Capture the cell that displays the provided text and extract its [X, Y] central coordinate. 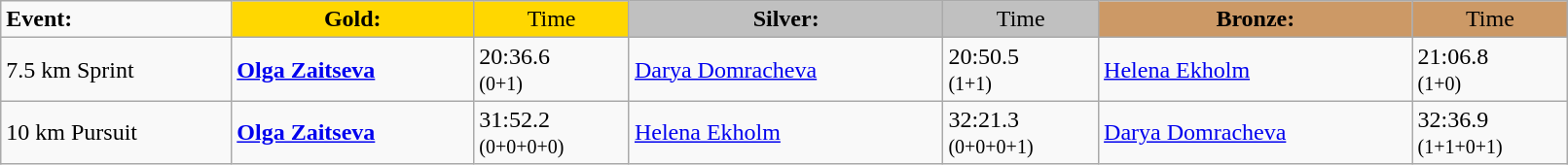
7.5 km Sprint [117, 70]
20:36.6(0+1) [552, 70]
32:36.9(1+1+0+1) [1490, 132]
20:50.5(1+1) [1021, 70]
Silver: [785, 19]
21:06.8(1+0) [1490, 70]
32:21.3(0+0+0+1) [1021, 132]
31:52.2(0+0+0+0) [552, 132]
Bronze: [1256, 19]
Event: [117, 19]
10 km Pursuit [117, 132]
Gold: [352, 19]
